Detect which cell encompasses the target text, then output its (X, Y) center coordinate. 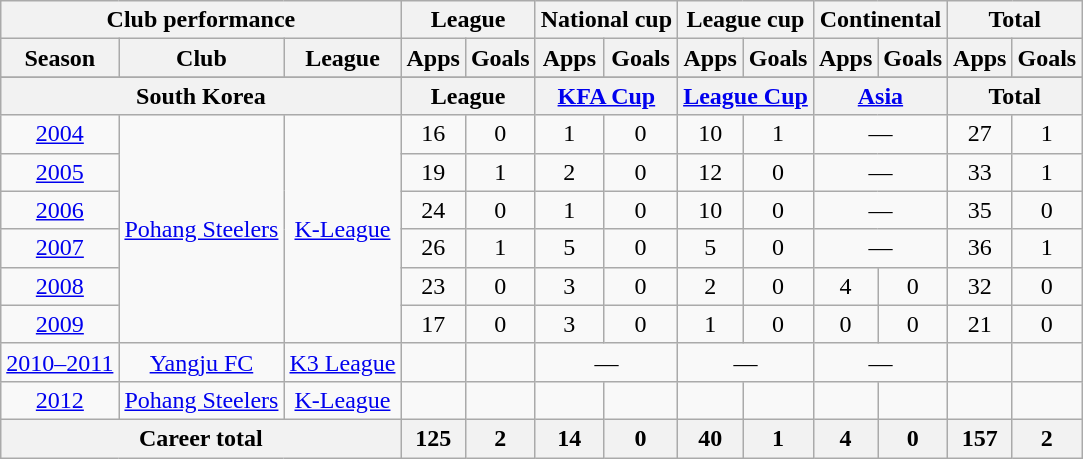
2009 (60, 324)
35 (980, 210)
K3 League (342, 362)
21 (980, 324)
32 (980, 286)
Asia (880, 96)
Yangju FC (202, 362)
19 (433, 172)
2004 (60, 134)
2007 (60, 248)
2008 (60, 286)
Club (202, 58)
16 (433, 134)
KFA Cup (606, 96)
National cup (606, 20)
12 (710, 172)
Club performance (201, 20)
23 (433, 286)
36 (980, 248)
26 (433, 248)
League cup (746, 20)
2012 (60, 400)
2010–2011 (60, 362)
24 (433, 210)
157 (980, 438)
17 (433, 324)
Season (60, 58)
33 (980, 172)
Career total (201, 438)
40 (710, 438)
14 (569, 438)
League Cup (746, 96)
South Korea (201, 96)
125 (433, 438)
2006 (60, 210)
27 (980, 134)
Continental (880, 20)
2005 (60, 172)
